From the cell containing the given text, extract its center point as (X, Y) coordinate. 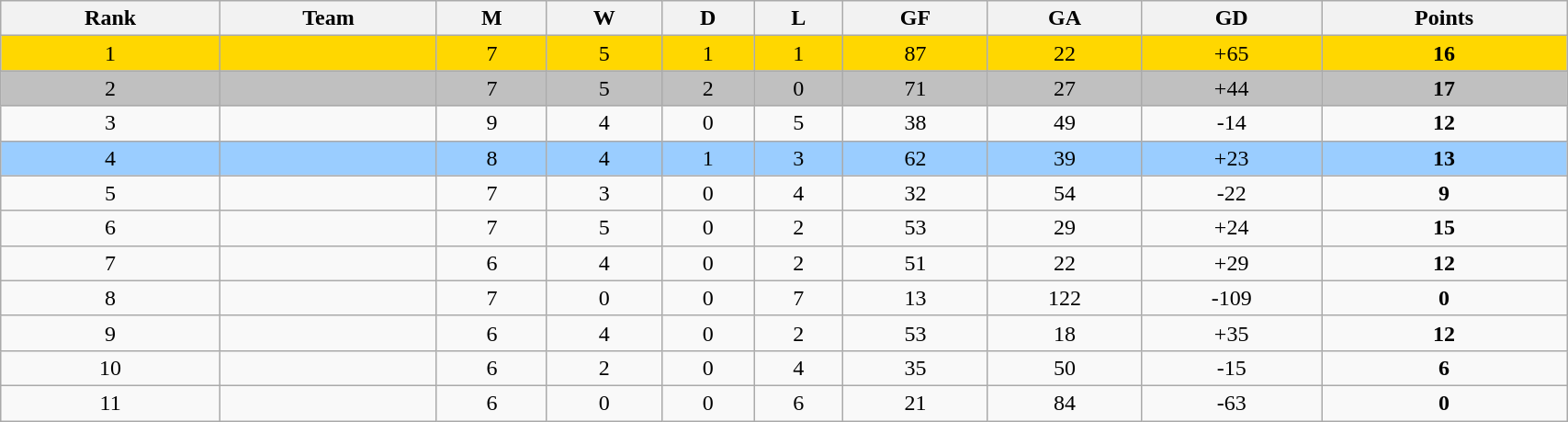
51 (915, 263)
-22 (1232, 193)
GA (1064, 18)
GD (1232, 18)
32 (915, 193)
Team (328, 18)
18 (1064, 333)
D (707, 18)
GF (915, 18)
71 (915, 88)
W (604, 18)
50 (1064, 368)
+24 (1232, 228)
10 (110, 368)
49 (1064, 123)
+44 (1232, 88)
27 (1064, 88)
+29 (1232, 263)
35 (915, 368)
87 (915, 53)
Rank (110, 18)
M (491, 18)
62 (915, 158)
21 (915, 403)
+23 (1232, 158)
39 (1064, 158)
+35 (1232, 333)
17 (1444, 88)
54 (1064, 193)
-15 (1232, 368)
-14 (1232, 123)
L (798, 18)
29 (1064, 228)
122 (1064, 298)
38 (915, 123)
-63 (1232, 403)
+65 (1232, 53)
11 (110, 403)
16 (1444, 53)
15 (1444, 228)
84 (1064, 403)
-109 (1232, 298)
Points (1444, 18)
